Capture the cell that displays the provided text and extract its (X, Y) central coordinate. 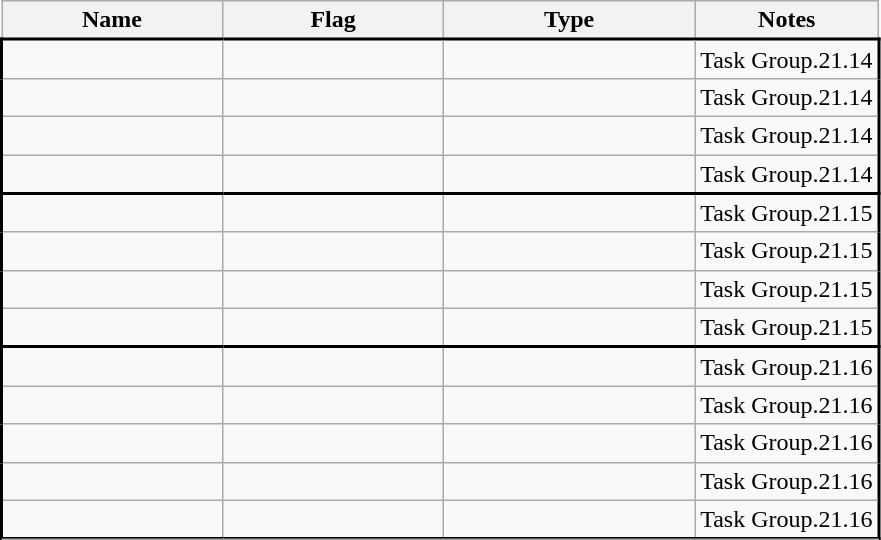
Name (112, 20)
Notes (787, 20)
Flag (334, 20)
Type (570, 20)
